Detect which cell encompasses the target text, then output its [x, y] center coordinate. 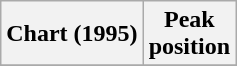
Peakposition [189, 34]
Chart (1995) [72, 34]
